Return [x, y] of the center of cell containing provided text 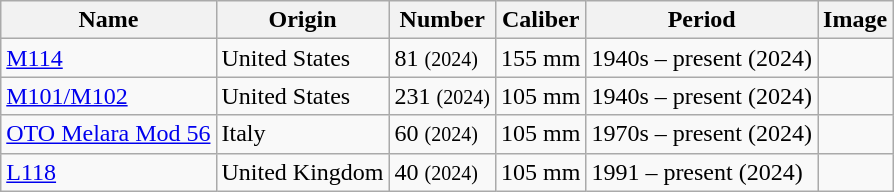
81 (2024) [442, 58]
40 (2024) [442, 172]
Italy [302, 134]
Image [856, 20]
60 (2024) [442, 134]
M114 [108, 58]
155 mm [540, 58]
1991 – present (2024) [702, 172]
Caliber [540, 20]
L118 [108, 172]
1970s – present (2024) [702, 134]
231 (2024) [442, 96]
OTO Melara Mod 56 [108, 134]
Number [442, 20]
United Kingdom [302, 172]
Period [702, 20]
Origin [302, 20]
Name [108, 20]
M101/M102 [108, 96]
